Return (X, Y) of the center of cell containing provided text 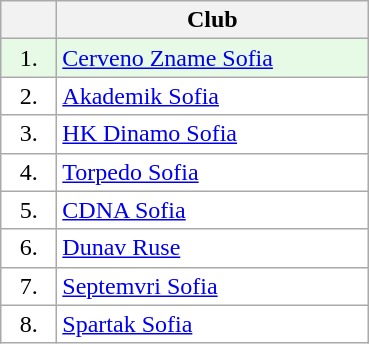
7. (29, 286)
4. (29, 172)
Spartak Sofia (212, 324)
Septemvri Sofia (212, 286)
HK Dinamo Sofia (212, 134)
CDNA Sofia (212, 210)
Club (212, 20)
5. (29, 210)
Cerveno Zname Sofia (212, 58)
Akademik Sofia (212, 96)
2. (29, 96)
Torpedo Sofia (212, 172)
6. (29, 248)
1. (29, 58)
8. (29, 324)
3. (29, 134)
Dunav Ruse (212, 248)
